Search for the cell housing the specified text and yield its (x, y) center coordinate. 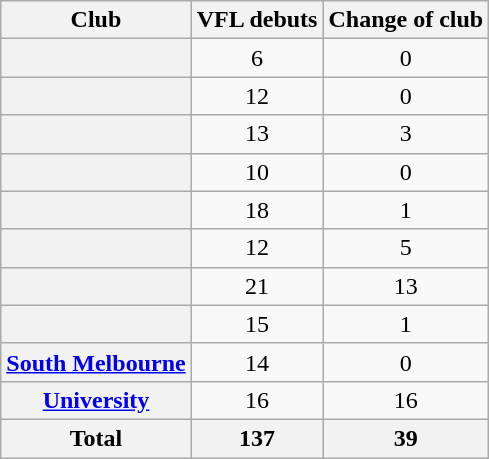
10 (257, 172)
6 (257, 58)
39 (406, 438)
South Melbourne (96, 362)
14 (257, 362)
University (96, 400)
15 (257, 324)
VFL debuts (257, 20)
5 (406, 248)
Club (96, 20)
3 (406, 134)
18 (257, 210)
21 (257, 286)
Total (96, 438)
137 (257, 438)
Change of club (406, 20)
